For the text-containing cell, return its midpoint in [x, y] coordinate format. 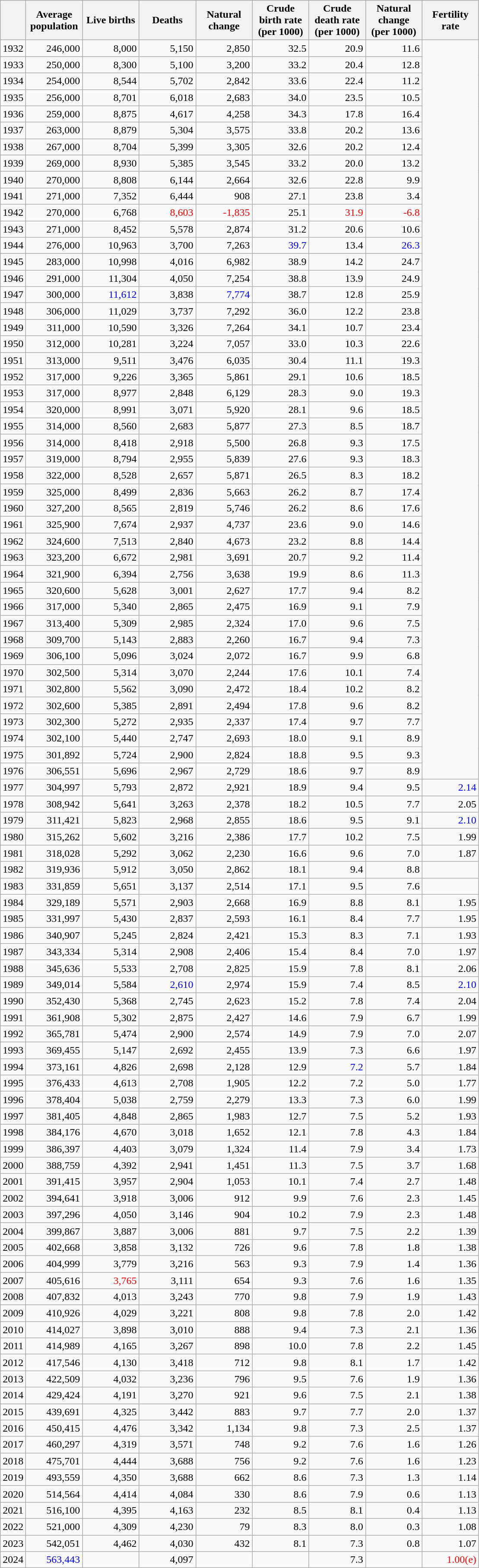
1945 [13, 262]
4,617 [168, 114]
3,571 [168, 1445]
1964 [13, 574]
1947 [13, 295]
24.9 [394, 278]
770 [224, 1297]
5,571 [111, 902]
36.0 [281, 311]
1966 [13, 607]
39.7 [281, 246]
1980 [13, 837]
1.23 [450, 1461]
13.4 [337, 246]
2004 [13, 1231]
5,663 [224, 492]
1977 [13, 788]
756 [224, 1461]
0.8 [394, 1543]
3,545 [224, 163]
2,128 [224, 1067]
2,875 [168, 1017]
0.3 [394, 1527]
27.1 [281, 196]
11.6 [394, 48]
888 [224, 1330]
1982 [13, 870]
2,883 [168, 640]
1967 [13, 623]
8.7 [337, 492]
267,000 [54, 147]
2,967 [168, 771]
4,325 [111, 1412]
5,368 [111, 1001]
8,499 [111, 492]
5,584 [111, 984]
1.3 [394, 1477]
-1,835 [224, 212]
2023 [13, 1543]
5,724 [111, 755]
1.39 [450, 1231]
2,230 [224, 853]
3,765 [111, 1281]
19.9 [281, 574]
1.68 [450, 1165]
1,134 [224, 1428]
3,691 [224, 558]
26.3 [394, 246]
38.8 [281, 278]
18.4 [281, 689]
365,781 [54, 1034]
439,691 [54, 1412]
23.4 [394, 328]
28.1 [281, 410]
4,444 [111, 1461]
2,406 [224, 952]
17.1 [281, 886]
5,651 [111, 886]
320,000 [54, 410]
2,836 [168, 492]
-6.8 [394, 212]
2008 [13, 1297]
3,137 [168, 886]
302,100 [54, 738]
5,839 [224, 459]
5,628 [111, 590]
1956 [13, 442]
1962 [13, 541]
22.6 [394, 344]
386,397 [54, 1149]
381,405 [54, 1116]
2002 [13, 1198]
898 [224, 1346]
1998 [13, 1133]
309,700 [54, 640]
1946 [13, 278]
2024 [13, 1560]
1936 [13, 114]
33.0 [281, 344]
5,302 [111, 1017]
2,840 [168, 541]
1951 [13, 360]
5,292 [111, 853]
2,842 [224, 81]
493,559 [54, 1477]
712 [224, 1363]
378,404 [54, 1100]
5,602 [111, 837]
Natural change [224, 20]
15.3 [281, 935]
808 [224, 1313]
3,050 [168, 870]
10,590 [111, 328]
2016 [13, 1428]
8,930 [111, 163]
1944 [13, 246]
301,892 [54, 755]
1991 [13, 1017]
407,832 [54, 1297]
325,000 [54, 492]
5,641 [111, 804]
3,263 [168, 804]
8,565 [111, 508]
2,693 [224, 738]
16.1 [281, 919]
1.43 [450, 1297]
8,808 [111, 180]
1.08 [450, 1527]
5,823 [111, 820]
3,132 [168, 1247]
4,848 [111, 1116]
3,079 [168, 1149]
315,262 [54, 837]
5.2 [394, 1116]
4,097 [168, 1560]
2021 [13, 1510]
405,616 [54, 1281]
20.7 [281, 558]
23.6 [281, 525]
4,230 [168, 1527]
3,700 [168, 246]
5,038 [111, 1100]
12.1 [281, 1133]
343,334 [54, 952]
319,000 [54, 459]
313,000 [54, 360]
7,774 [224, 295]
1.8 [394, 1247]
1948 [13, 311]
1993 [13, 1051]
5,562 [111, 689]
1999 [13, 1149]
5,100 [168, 65]
323,200 [54, 558]
27.6 [281, 459]
27.3 [281, 426]
4,130 [111, 1363]
2,337 [224, 722]
1958 [13, 475]
1,652 [224, 1133]
2011 [13, 1346]
1934 [13, 81]
883 [224, 1412]
429,424 [54, 1395]
12.9 [281, 1067]
1,905 [224, 1083]
3,638 [224, 574]
6,982 [224, 262]
17.0 [281, 623]
8,000 [111, 48]
1954 [13, 410]
1935 [13, 98]
2005 [13, 1247]
311,000 [54, 328]
325,900 [54, 525]
410,926 [54, 1313]
514,564 [54, 1494]
2,759 [168, 1100]
3,957 [111, 1182]
4,016 [168, 262]
2,475 [224, 607]
306,100 [54, 656]
2003 [13, 1215]
2,848 [168, 393]
5,702 [168, 81]
399,867 [54, 1231]
246,000 [54, 48]
324,600 [54, 541]
1.00(e) [450, 1560]
1983 [13, 886]
2,472 [224, 689]
3,062 [168, 853]
345,636 [54, 968]
2018 [13, 1461]
4,350 [111, 1477]
13.3 [281, 1100]
3,838 [168, 295]
31.2 [281, 229]
330 [224, 1494]
432 [224, 1543]
1971 [13, 689]
1932 [13, 48]
402,668 [54, 1247]
232 [224, 1510]
0.6 [394, 1494]
311,421 [54, 820]
34.1 [281, 328]
Fertility rate [450, 20]
11,029 [111, 311]
2,729 [224, 771]
302,800 [54, 689]
2,904 [168, 1182]
10,281 [111, 344]
Crude birth rate (per 1000) [281, 20]
308,942 [54, 804]
1941 [13, 196]
516,100 [54, 1510]
2.14 [450, 788]
34.3 [281, 114]
13.2 [394, 163]
4,613 [111, 1083]
8,300 [111, 65]
1972 [13, 705]
404,999 [54, 1264]
2020 [13, 1494]
2014 [13, 1395]
331,997 [54, 919]
7,292 [224, 311]
1968 [13, 640]
2,981 [168, 558]
8,528 [111, 475]
5,440 [111, 738]
2,260 [224, 640]
12.4 [394, 147]
322,000 [54, 475]
2013 [13, 1379]
450,415 [54, 1428]
23.2 [281, 541]
32.5 [281, 48]
79 [224, 1527]
5.7 [394, 1067]
3,575 [224, 130]
5,309 [111, 623]
5,578 [168, 229]
1973 [13, 722]
1981 [13, 853]
321,900 [54, 574]
18.9 [281, 788]
1975 [13, 755]
5.0 [394, 1083]
4,670 [111, 1133]
1961 [13, 525]
5,474 [111, 1034]
11,612 [111, 295]
5,096 [111, 656]
542,051 [54, 1543]
20.9 [337, 48]
Live births [111, 20]
31.9 [337, 212]
2,427 [224, 1017]
8,991 [111, 410]
2,819 [168, 508]
352,430 [54, 1001]
3,326 [168, 328]
4,673 [224, 541]
3,070 [168, 672]
2,974 [224, 984]
2,891 [168, 705]
4,309 [111, 1527]
521,000 [54, 1527]
14.2 [337, 262]
2,903 [168, 902]
8,544 [111, 81]
4,029 [111, 1313]
1989 [13, 984]
349,014 [54, 984]
6.7 [394, 1017]
3,010 [168, 1330]
3,236 [168, 1379]
1979 [13, 820]
302,300 [54, 722]
2.07 [450, 1034]
1.26 [450, 1445]
3,001 [168, 590]
414,989 [54, 1346]
2,455 [224, 1051]
1,451 [224, 1165]
2,862 [224, 870]
254,000 [54, 81]
1940 [13, 180]
25.1 [281, 212]
1988 [13, 968]
306,551 [54, 771]
1.4 [394, 1264]
1950 [13, 344]
3,365 [168, 377]
3,267 [168, 1346]
2,985 [168, 623]
1984 [13, 902]
7,264 [224, 328]
7,254 [224, 278]
8,977 [111, 393]
11,304 [111, 278]
291,000 [54, 278]
2,937 [168, 525]
4,032 [111, 1379]
881 [224, 1231]
796 [224, 1379]
312,000 [54, 344]
5,793 [111, 788]
2007 [13, 1281]
1933 [13, 65]
7,057 [224, 344]
1949 [13, 328]
5,500 [224, 442]
4,258 [224, 114]
263,000 [54, 130]
1.87 [450, 853]
4,476 [111, 1428]
3,305 [224, 147]
1970 [13, 672]
5,920 [224, 410]
6,768 [111, 212]
302,500 [54, 672]
1965 [13, 590]
1.35 [450, 1281]
1994 [13, 1067]
3,224 [168, 344]
2,421 [224, 935]
4,392 [111, 1165]
361,908 [54, 1017]
16.4 [394, 114]
2.5 [394, 1428]
3,887 [111, 1231]
4,084 [168, 1494]
1.07 [450, 1543]
3,111 [168, 1281]
2,279 [224, 1100]
3,071 [168, 410]
1.73 [450, 1149]
2,756 [168, 574]
26.8 [281, 442]
313,400 [54, 623]
7,263 [224, 246]
563,443 [54, 1560]
5,304 [168, 130]
726 [224, 1247]
30.4 [281, 360]
Crude death rate (per 1000) [337, 20]
4,403 [111, 1149]
1,053 [224, 1182]
376,433 [54, 1083]
8,875 [111, 114]
24.7 [394, 262]
5,746 [224, 508]
3,024 [168, 656]
8,452 [111, 229]
10.7 [337, 328]
2015 [13, 1412]
10.3 [337, 344]
2,664 [224, 180]
18.3 [394, 459]
563 [224, 1264]
3,243 [168, 1297]
38.9 [281, 262]
460,297 [54, 1445]
748 [224, 1445]
14.9 [281, 1034]
4,395 [111, 1510]
2,968 [168, 820]
1987 [13, 952]
904 [224, 1215]
16.6 [281, 853]
1937 [13, 130]
921 [224, 1395]
2,378 [224, 804]
Natural change (per 1000) [394, 20]
2,837 [168, 919]
20.4 [337, 65]
2022 [13, 1527]
1959 [13, 492]
5,150 [168, 48]
2,825 [224, 968]
6,129 [224, 393]
908 [224, 196]
2.04 [450, 1001]
1978 [13, 804]
1960 [13, 508]
2,935 [168, 722]
300,000 [54, 295]
388,759 [54, 1165]
1942 [13, 212]
1952 [13, 377]
2006 [13, 1264]
4.3 [394, 1133]
34.0 [281, 98]
5,861 [224, 377]
18.0 [281, 738]
422,509 [54, 1379]
384,176 [54, 1133]
1939 [13, 163]
11.2 [394, 81]
912 [224, 1198]
302,600 [54, 705]
3,737 [168, 311]
3,476 [168, 360]
5,245 [111, 935]
5,430 [111, 919]
3,418 [168, 1363]
3,342 [168, 1428]
2,244 [224, 672]
2017 [13, 1445]
33.6 [281, 81]
5,871 [224, 475]
5,272 [111, 722]
2001 [13, 1182]
2,494 [224, 705]
1,324 [224, 1149]
3,200 [224, 65]
15.2 [281, 1001]
306,000 [54, 311]
2,872 [168, 788]
2,918 [168, 442]
10,998 [111, 262]
4,163 [168, 1510]
6,444 [168, 196]
10,963 [111, 246]
2,627 [224, 590]
320,600 [54, 590]
1.7 [394, 1363]
2,386 [224, 837]
3,779 [111, 1264]
1992 [13, 1034]
1986 [13, 935]
250,000 [54, 65]
2,874 [224, 229]
6.8 [394, 656]
2,745 [168, 1001]
33.8 [281, 130]
5,340 [111, 607]
259,000 [54, 114]
654 [224, 1281]
2.7 [394, 1182]
2,657 [168, 475]
2,850 [224, 48]
2,955 [168, 459]
10.0 [281, 1346]
6,018 [168, 98]
4,826 [111, 1067]
20.0 [337, 163]
2,941 [168, 1165]
38.7 [281, 295]
13.6 [394, 130]
7,513 [111, 541]
269,000 [54, 163]
1996 [13, 1100]
4,013 [111, 1297]
1995 [13, 1083]
22.8 [337, 180]
397,296 [54, 1215]
2,324 [224, 623]
Deaths [168, 20]
1976 [13, 771]
6.6 [394, 1051]
414,027 [54, 1330]
319,936 [54, 870]
8,794 [111, 459]
2009 [13, 1313]
2,574 [224, 1034]
28.3 [281, 393]
15.4 [281, 952]
3,918 [111, 1198]
7.1 [394, 935]
369,455 [54, 1051]
3.7 [394, 1165]
391,415 [54, 1182]
3,090 [168, 689]
6,144 [168, 180]
329,189 [54, 902]
1985 [13, 919]
18.7 [394, 426]
2,593 [224, 919]
18.8 [281, 755]
662 [224, 1477]
22.4 [337, 81]
3,898 [111, 1330]
20.6 [337, 229]
373,161 [54, 1067]
2,072 [224, 656]
5,912 [111, 870]
2,698 [168, 1067]
2,855 [224, 820]
12.7 [281, 1116]
18.1 [281, 870]
318,028 [54, 853]
1943 [13, 229]
331,859 [54, 886]
7,674 [111, 525]
0.4 [394, 1510]
394,641 [54, 1198]
5,877 [224, 426]
8,704 [111, 147]
283,000 [54, 262]
5,147 [111, 1051]
2019 [13, 1477]
6,035 [224, 360]
14.4 [394, 541]
4,462 [111, 1543]
2,908 [168, 952]
1990 [13, 1001]
8,560 [111, 426]
7,352 [111, 196]
256,000 [54, 98]
2,668 [224, 902]
417,546 [54, 1363]
1,983 [224, 1116]
1.77 [450, 1083]
8,701 [111, 98]
2,747 [168, 738]
2000 [13, 1165]
5,143 [111, 640]
17.5 [394, 442]
276,000 [54, 246]
1963 [13, 558]
8,603 [168, 212]
475,701 [54, 1461]
3,018 [168, 1133]
340,907 [54, 935]
4,191 [111, 1395]
8,879 [111, 130]
2,610 [168, 984]
9,226 [111, 377]
6,394 [111, 574]
4,737 [224, 525]
1955 [13, 426]
Average population [54, 20]
327,200 [54, 508]
29.1 [281, 377]
3,270 [168, 1395]
2010 [13, 1330]
4,030 [168, 1543]
4,414 [111, 1494]
2012 [13, 1363]
3,146 [168, 1215]
3,442 [168, 1412]
5,696 [111, 771]
1957 [13, 459]
1974 [13, 738]
1997 [13, 1116]
3,858 [111, 1247]
5,399 [168, 147]
23.5 [337, 98]
6,672 [111, 558]
8.0 [337, 1527]
26.5 [281, 475]
4,165 [111, 1346]
2,623 [224, 1001]
6.0 [394, 1100]
1.14 [450, 1477]
3,221 [168, 1313]
25.9 [394, 295]
4,319 [111, 1445]
2,514 [224, 886]
2,921 [224, 788]
1938 [13, 147]
9,511 [111, 360]
304,997 [54, 788]
8,418 [111, 442]
1969 [13, 656]
1953 [13, 393]
11.1 [337, 360]
5,533 [111, 968]
2,692 [168, 1051]
2.05 [450, 804]
2.06 [450, 968]
